Pinpoint the cell where the given text exists, returning its (X, Y) midpoint coordinate. 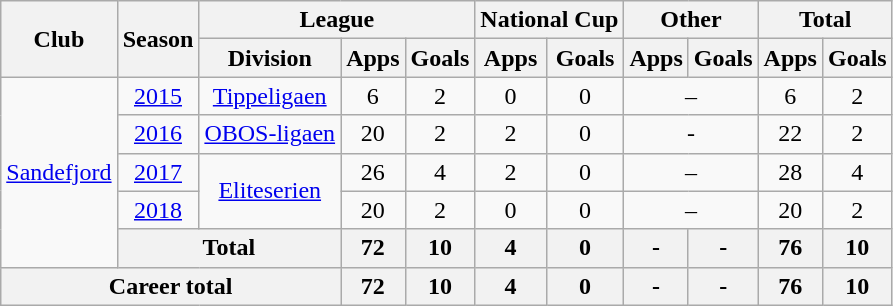
Other (691, 20)
Division (270, 58)
2018 (158, 210)
National Cup (550, 20)
League (337, 20)
Season (158, 39)
Club (59, 39)
Tippeligaen (270, 96)
2016 (158, 134)
OBOS-ligaen (270, 134)
Eliteserien (270, 191)
Career total (171, 286)
26 (373, 172)
28 (790, 172)
2017 (158, 172)
22 (790, 134)
Sandefjord (59, 172)
2015 (158, 96)
